Extract the (X, Y) coordinate from the center of the cell holding the provided text.  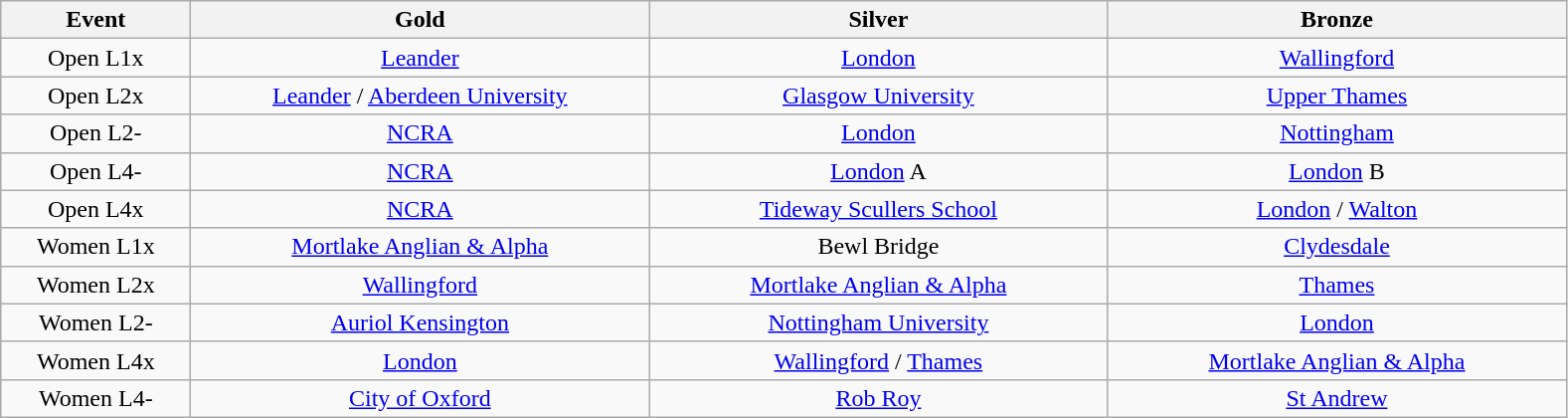
St Andrew (1336, 398)
Event (95, 20)
Tideway Scullers School (879, 209)
Leander / Aberdeen University (420, 96)
London A (879, 171)
London / Walton (1336, 209)
Open L2- (95, 133)
Thames (1336, 285)
Clydesdale (1336, 247)
Women L4- (95, 398)
Bronze (1336, 20)
Nottingham (1336, 133)
Women L2- (95, 322)
Upper Thames (1336, 96)
Wallingford / Thames (879, 360)
London B (1336, 171)
Bewl Bridge (879, 247)
Open L4- (95, 171)
Open L2x (95, 96)
City of Oxford (420, 398)
Gold (420, 20)
Nottingham University (879, 322)
Leander (420, 58)
Open L4x (95, 209)
Women L4x (95, 360)
Silver (879, 20)
Open L1x (95, 58)
Rob Roy (879, 398)
Women L2x (95, 285)
Auriol Kensington (420, 322)
Glasgow University (879, 96)
Women L1x (95, 247)
